Identify which cell holds the provided text, then report its (x, y) central coordinate. 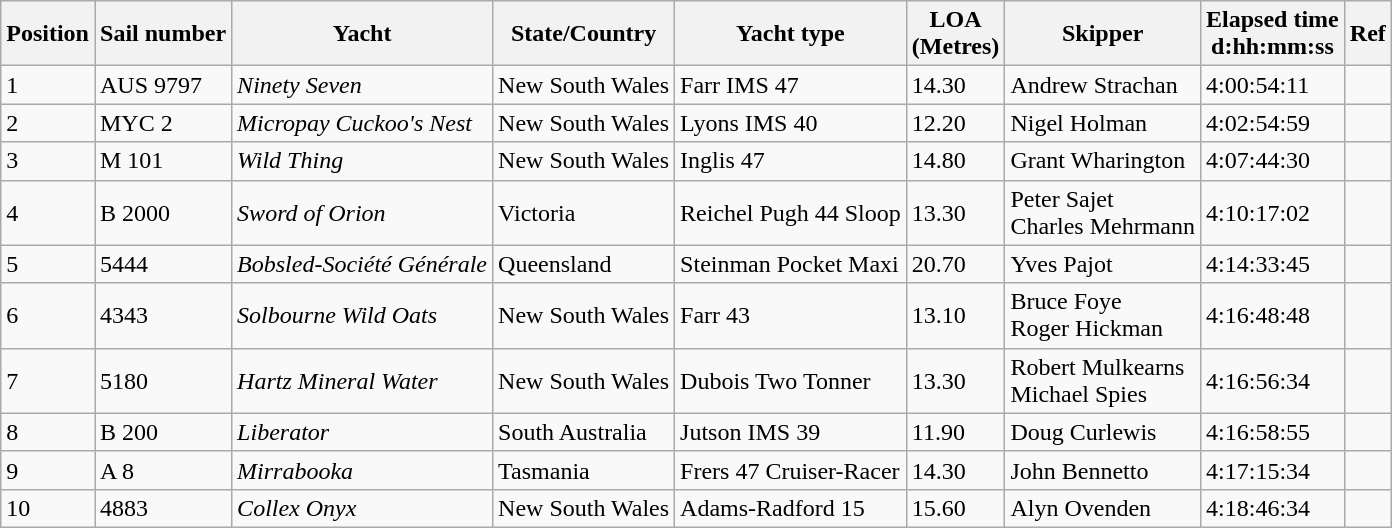
Bobsled-Société Générale (362, 264)
4:02:54:59 (1273, 123)
4 (48, 212)
Wild Thing (362, 161)
Frers 47 Cruiser-Racer (791, 470)
B 2000 (162, 212)
4:17:15:34 (1273, 470)
2 (48, 123)
6 (48, 316)
Sail number (162, 34)
Reichel Pugh 44 Sloop (791, 212)
B 200 (162, 432)
State/Country (584, 34)
Position (48, 34)
Yacht (362, 34)
4:16:56:34 (1273, 380)
John Bennetto (1103, 470)
Farr IMS 47 (791, 85)
Skipper (1103, 34)
4343 (162, 316)
AUS 9797 (162, 85)
Adams-Radford 15 (791, 508)
4:00:54:11 (1273, 85)
Hartz Mineral Water (362, 380)
13.10 (956, 316)
12.20 (956, 123)
Yacht type (791, 34)
7 (48, 380)
5444 (162, 264)
Liberator (362, 432)
Lyons IMS 40 (791, 123)
Victoria (584, 212)
5 (48, 264)
M 101 (162, 161)
4:10:17:02 (1273, 212)
A 8 (162, 470)
8 (48, 432)
Ninety Seven (362, 85)
Doug Curlewis (1103, 432)
9 (48, 470)
Queensland (584, 264)
Collex Onyx (362, 508)
4:14:33:45 (1273, 264)
14.80 (956, 161)
Sword of Orion (362, 212)
Jutson IMS 39 (791, 432)
10 (48, 508)
Micropay Cuckoo's Nest (362, 123)
Nigel Holman (1103, 123)
Solbourne Wild Oats (362, 316)
Bruce Foye Roger Hickman (1103, 316)
15.60 (956, 508)
Andrew Strachan (1103, 85)
Mirrabooka (362, 470)
11.90 (956, 432)
Ref (1368, 34)
Farr 43 (791, 316)
4:16:58:55 (1273, 432)
3 (48, 161)
1 (48, 85)
4883 (162, 508)
4:16:48:48 (1273, 316)
Elapsed time d:hh:mm:ss (1273, 34)
20.70 (956, 264)
South Australia (584, 432)
5180 (162, 380)
Dubois Two Tonner (791, 380)
Grant Wharington (1103, 161)
MYC 2 (162, 123)
Robert Mulkearns Michael Spies (1103, 380)
Inglis 47 (791, 161)
4:18:46:34 (1273, 508)
Peter Sajet Charles Mehrmann (1103, 212)
Steinman Pocket Maxi (791, 264)
Yves Pajot (1103, 264)
Tasmania (584, 470)
LOA (Metres) (956, 34)
Alyn Ovenden (1103, 508)
4:07:44:30 (1273, 161)
